For the text-containing cell, return its midpoint in (x, y) coordinate format. 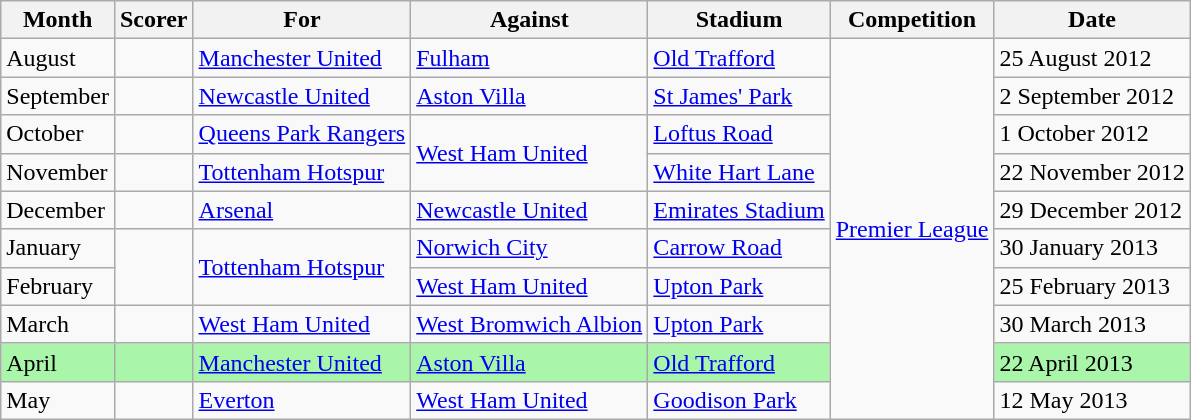
30 March 2013 (1092, 324)
December (58, 210)
April (58, 362)
March (58, 324)
Stadium (739, 20)
Goodison Park (739, 400)
12 May 2013 (1092, 400)
September (58, 96)
30 January 2013 (1092, 248)
25 August 2012 (1092, 58)
May (58, 400)
Carrow Road (739, 248)
2 September 2012 (1092, 96)
Arsenal (302, 210)
29 December 2012 (1092, 210)
Competition (912, 20)
August (58, 58)
Loftus Road (739, 134)
Norwich City (530, 248)
Emirates Stadium (739, 210)
Queens Park Rangers (302, 134)
For (302, 20)
22 November 2012 (1092, 172)
February (58, 286)
Fulham (530, 58)
22 April 2013 (1092, 362)
White Hart Lane (739, 172)
Premier League (912, 230)
1 October 2012 (1092, 134)
Scorer (154, 20)
Everton (302, 400)
November (58, 172)
St James' Park (739, 96)
Month (58, 20)
October (58, 134)
Against (530, 20)
January (58, 248)
Date (1092, 20)
West Bromwich Albion (530, 324)
25 February 2013 (1092, 286)
